Identify which cell holds the provided text, then report its [x, y] central coordinate. 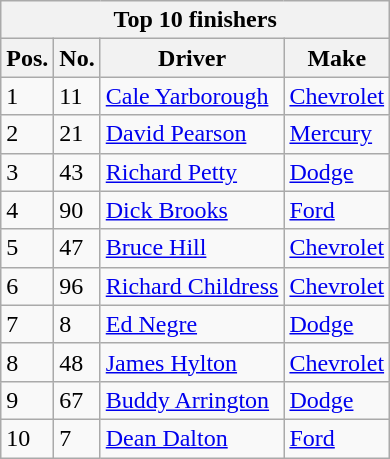
5 [28, 248]
3 [28, 172]
9 [28, 400]
4 [28, 210]
43 [77, 172]
Dean Dalton [192, 438]
Cale Yarborough [192, 96]
Top 10 finishers [196, 20]
Bruce Hill [192, 248]
Mercury [337, 134]
6 [28, 286]
11 [77, 96]
Dick Brooks [192, 210]
Richard Petty [192, 172]
Richard Childress [192, 286]
Ed Negre [192, 324]
Make [337, 58]
David Pearson [192, 134]
21 [77, 134]
47 [77, 248]
2 [28, 134]
90 [77, 210]
67 [77, 400]
1 [28, 96]
Buddy Arrington [192, 400]
48 [77, 362]
Pos. [28, 58]
James Hylton [192, 362]
No. [77, 58]
Driver [192, 58]
96 [77, 286]
10 [28, 438]
